Find where the given text appears and provide that cell's center as [x, y] coordinate. 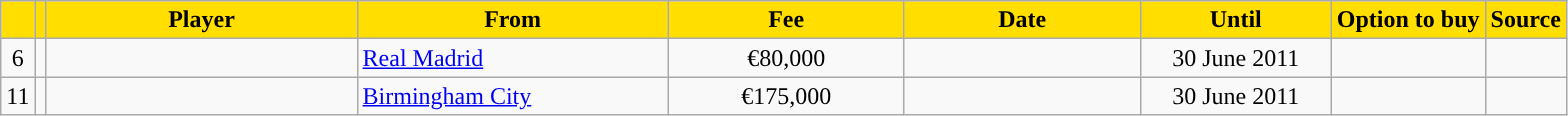
€175,000 [786, 96]
11 [18, 96]
Date [1022, 20]
From [512, 20]
Real Madrid [512, 58]
Player [202, 20]
Option to buy [1408, 20]
Until [1236, 20]
6 [18, 58]
Birmingham City [512, 96]
Fee [786, 20]
€80,000 [786, 58]
Source [1526, 20]
